Identify which cell holds the provided text, then report its (X, Y) central coordinate. 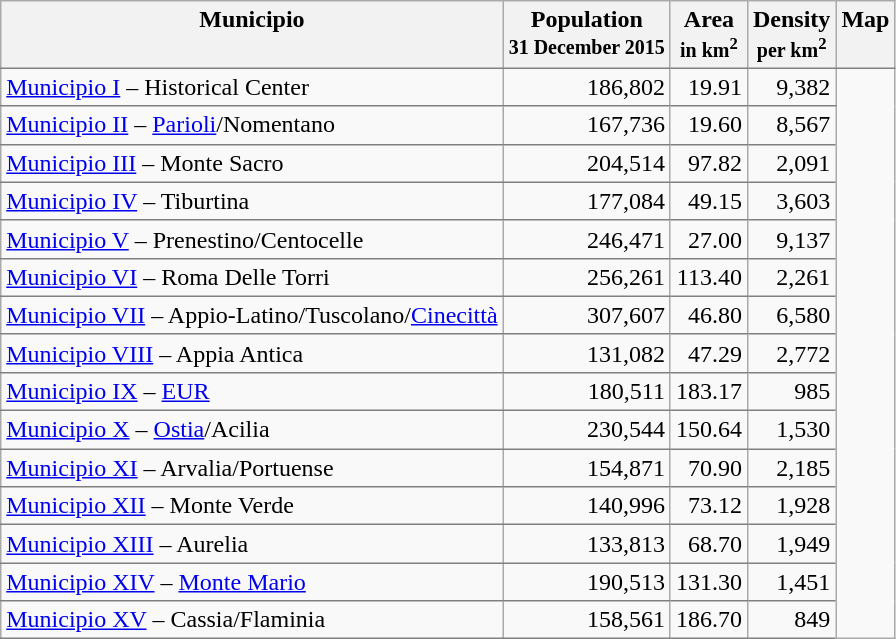
849 (791, 620)
307,607 (586, 315)
2,261 (791, 277)
177,084 (586, 201)
183.17 (708, 391)
1,928 (791, 506)
8,567 (791, 125)
2,185 (791, 468)
186,802 (586, 87)
46.80 (708, 315)
154,871 (586, 468)
9,137 (791, 239)
131.30 (708, 582)
Area in km2 (708, 34)
Municipio III – Monte Sacro (252, 163)
Municipio XV – Cassia/Flaminia (252, 620)
Municipio VI – Roma Delle Torri (252, 277)
256,261 (586, 277)
Municipio IX – EUR (252, 391)
150.64 (708, 430)
Municipio VII – Appio-Latino/Tuscolano/Cinecittà (252, 315)
190,513 (586, 582)
246,471 (586, 239)
167,736 (586, 125)
Municipio I – Historical Center (252, 87)
49.15 (708, 201)
985 (791, 391)
230,544 (586, 430)
131,082 (586, 353)
Municipio XII – Monte Verde (252, 506)
Population 31 December 2015 (586, 34)
113.40 (708, 277)
19.60 (708, 125)
73.12 (708, 506)
70.90 (708, 468)
Municipio XIV – Monte Mario (252, 582)
68.70 (708, 544)
97.82 (708, 163)
1,530 (791, 430)
Municipio (252, 34)
27.00 (708, 239)
180,511 (586, 391)
158,561 (586, 620)
2,772 (791, 353)
186.70 (708, 620)
133,813 (586, 544)
Municipio XIII – Aurelia (252, 544)
140,996 (586, 506)
2,091 (791, 163)
Municipio V – Prenestino/Centocelle (252, 239)
1,451 (791, 582)
Municipio VIII – Appia Antica (252, 353)
204,514 (586, 163)
1,949 (791, 544)
Municipio XI – Arvalia/Portuense (252, 468)
Municipio II – Parioli/Nomentano (252, 125)
3,603 (791, 201)
Density per km2 (791, 34)
6,580 (791, 315)
19.91 (708, 87)
9,382 (791, 87)
47.29 (708, 353)
Municipio X – Ostia/Acilia (252, 430)
Municipio IV – Tiburtina (252, 201)
Map (866, 34)
